Capture the cell that displays the provided text and extract its [X, Y] central coordinate. 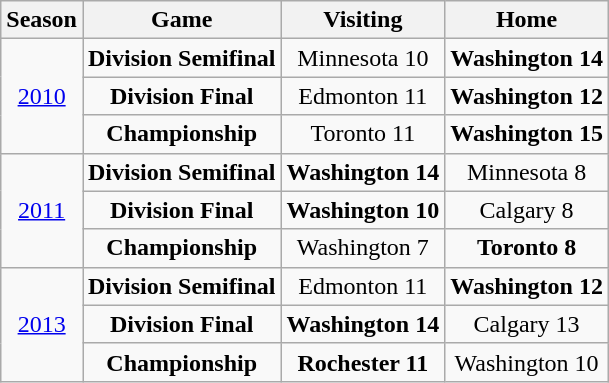
Minnesota 8 [527, 172]
Washington 7 [363, 248]
Game [181, 20]
2010 [42, 96]
2011 [42, 210]
Washington 15 [527, 134]
Rochester 11 [363, 362]
2013 [42, 324]
Season [42, 20]
Home [527, 20]
Minnesota 10 [363, 58]
Toronto 11 [363, 134]
Calgary 13 [527, 324]
Calgary 8 [527, 210]
Visiting [363, 20]
Toronto 8 [527, 248]
